Scan for the cell matching the given text and deliver its [X, Y] coordinate at center. 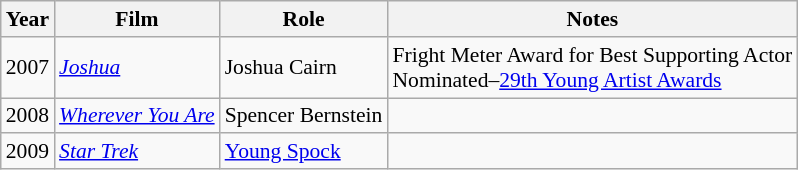
Role [304, 19]
Spencer Bernstein [304, 116]
Joshua [137, 68]
Notes [592, 19]
2008 [28, 116]
Fright Meter Award for Best Supporting ActorNominated–29th Young Artist Awards [592, 68]
Wherever You Are [137, 116]
Young Spock [304, 152]
2009 [28, 152]
2007 [28, 68]
Joshua Cairn [304, 68]
Year [28, 19]
Film [137, 19]
Star Trek [137, 152]
